Extract the (X, Y) coordinate from the center of the cell holding the provided text.  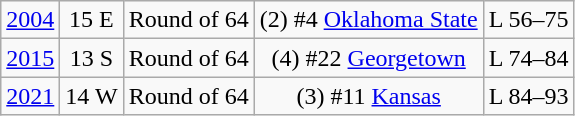
(3) #11 Kansas (368, 96)
L 56–75 (528, 20)
2015 (30, 58)
(4) #22 Georgetown (368, 58)
L 74–84 (528, 58)
(2) #4 Oklahoma State (368, 20)
2004 (30, 20)
14 W (92, 96)
L 84–93 (528, 96)
13 S (92, 58)
2021 (30, 96)
15 E (92, 20)
